Return the [x, y] coordinate for the center point of the cell that contains the specified text.  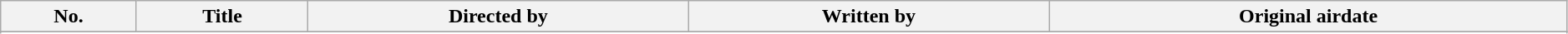
No. [69, 17]
Original airdate [1308, 17]
Directed by [498, 17]
Title [222, 17]
Written by [869, 17]
